Detect which cell encompasses the target text, then output its [X, Y] center coordinate. 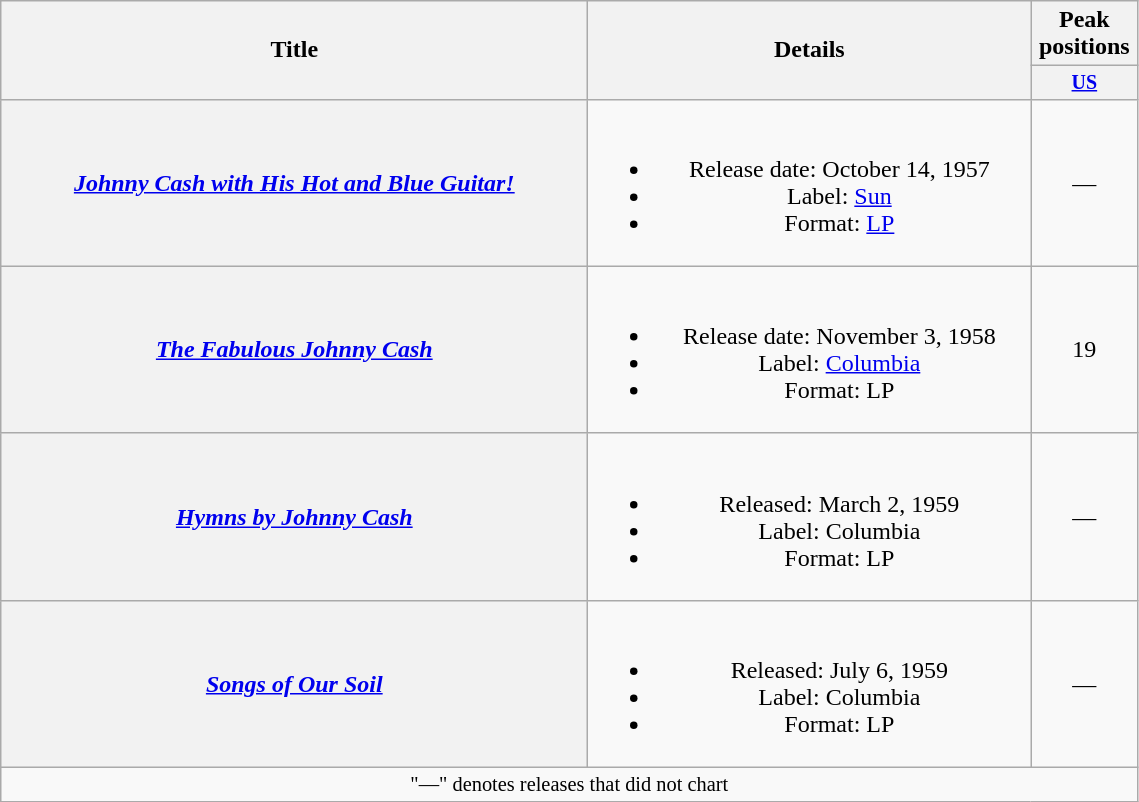
Details [810, 50]
19 [1084, 350]
Johnny Cash with His Hot and Blue Guitar! [294, 182]
US [1084, 82]
Peak positions [1084, 34]
Released: July 6, 1959Label: ColumbiaFormat: LP [810, 684]
Title [294, 50]
Release date: November 3, 1958Label: ColumbiaFormat: LP [810, 350]
Hymns by Johnny Cash [294, 516]
Release date: October 14, 1957Label: SunFormat: LP [810, 182]
Released: March 2, 1959Label: ColumbiaFormat: LP [810, 516]
Songs of Our Soil [294, 684]
The Fabulous Johnny Cash [294, 350]
"—" denotes releases that did not chart [570, 785]
